Return (X, Y) of the center of cell containing provided text 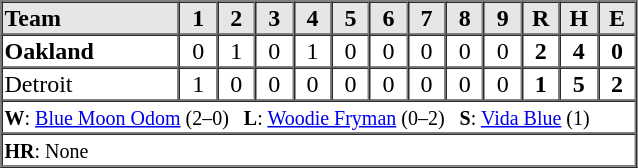
Team (91, 18)
W: Blue Moon Odom (2–0) L: Woodie Fryman (0–2) S: Vida Blue (1) (319, 116)
E (617, 18)
Detroit (91, 84)
R (541, 18)
7 (427, 18)
6 (388, 18)
H (579, 18)
9 (503, 18)
HR: None (319, 150)
8 (465, 18)
3 (274, 18)
Oakland (91, 50)
